Extract the (X, Y) coordinate from the center of the cell holding the provided text.  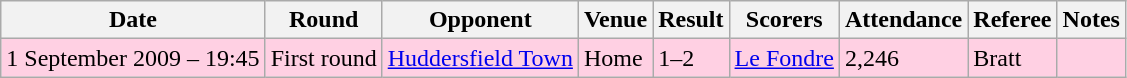
Bratt (1012, 58)
Huddersfield Town (480, 58)
1 September 2009 – 19:45 (133, 58)
First round (324, 58)
2,246 (903, 58)
Notes (1091, 20)
Date (133, 20)
Attendance (903, 20)
Opponent (480, 20)
Venue (615, 20)
1–2 (691, 58)
Round (324, 20)
Home (615, 58)
Result (691, 20)
Referee (1012, 20)
Le Fondre (784, 58)
Scorers (784, 20)
